Find where the given text appears and provide that cell's center as [x, y] coordinate. 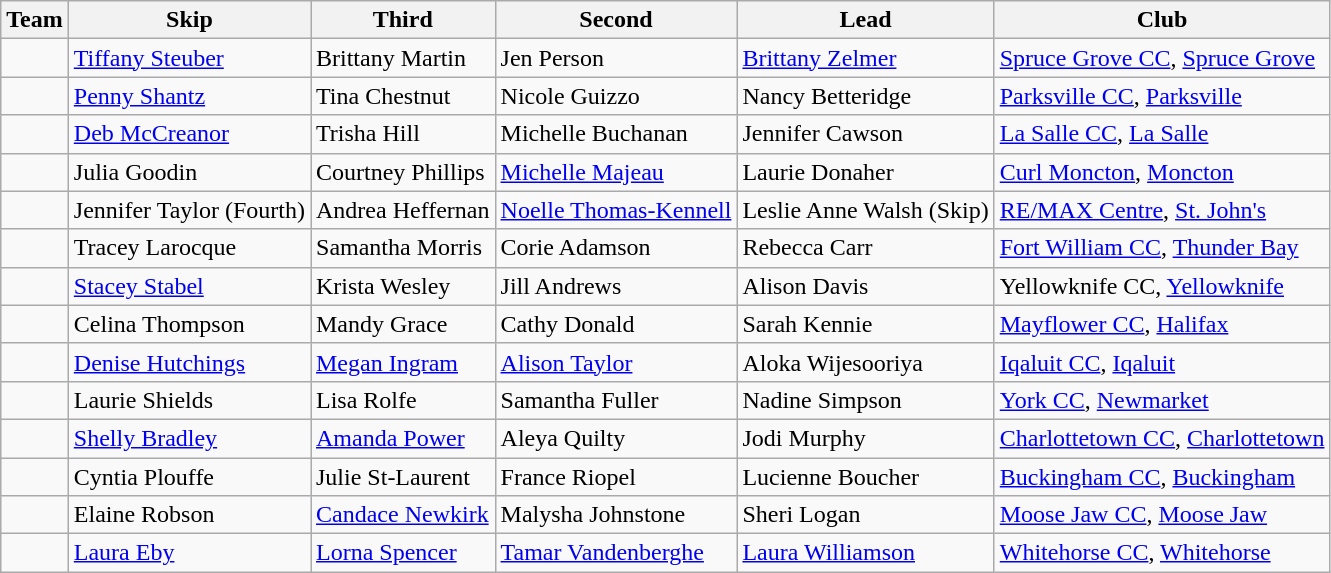
Fort William CC, Thunder Bay [1162, 248]
Amanda Power [402, 438]
Laurie Shields [189, 400]
Elaine Robson [189, 515]
Whitehorse CC, Whitehorse [1162, 553]
Jill Andrews [616, 286]
France Riopel [616, 477]
Leslie Anne Walsh (Skip) [866, 210]
RE/MAX Centre, St. John's [1162, 210]
Celina Thompson [189, 324]
Iqaluit CC, Iqaluit [1162, 362]
Alison Davis [866, 286]
Jen Person [616, 58]
Jodi Murphy [866, 438]
York CC, Newmarket [1162, 400]
Buckingham CC, Buckingham [1162, 477]
Tamar Vandenberghe [616, 553]
Rebecca Carr [866, 248]
Candace Newkirk [402, 515]
Lucienne Boucher [866, 477]
Team [35, 20]
Lorna Spencer [402, 553]
Deb McCreanor [189, 134]
Second [616, 20]
Julie St-Laurent [402, 477]
Trisha Hill [402, 134]
Laurie Donaher [866, 172]
Sarah Kennie [866, 324]
Jennifer Taylor (Fourth) [189, 210]
Cathy Donald [616, 324]
Jennifer Cawson [866, 134]
Laura Williamson [866, 553]
Shelly Bradley [189, 438]
Moose Jaw CC, Moose Jaw [1162, 515]
Laura Eby [189, 553]
Club [1162, 20]
Sheri Logan [866, 515]
Curl Moncton, Moncton [1162, 172]
Tina Chestnut [402, 96]
Stacey Stabel [189, 286]
Brittany Zelmer [866, 58]
Cyntia Plouffe [189, 477]
Denise Hutchings [189, 362]
Skip [189, 20]
Samantha Fuller [616, 400]
Spruce Grove CC, Spruce Grove [1162, 58]
La Salle CC, La Salle [1162, 134]
Tracey Larocque [189, 248]
Nicole Guizzo [616, 96]
Courtney Phillips [402, 172]
Mayflower CC, Halifax [1162, 324]
Third [402, 20]
Lead [866, 20]
Penny Shantz [189, 96]
Michelle Majeau [616, 172]
Alison Taylor [616, 362]
Aloka Wijesooriya [866, 362]
Parksville CC, Parksville [1162, 96]
Tiffany Steuber [189, 58]
Samantha Morris [402, 248]
Andrea Heffernan [402, 210]
Nancy Betteridge [866, 96]
Aleya Quilty [616, 438]
Lisa Rolfe [402, 400]
Mandy Grace [402, 324]
Malysha Johnstone [616, 515]
Noelle Thomas-Kennell [616, 210]
Charlottetown CC, Charlottetown [1162, 438]
Yellowknife CC, Yellowknife [1162, 286]
Michelle Buchanan [616, 134]
Megan Ingram [402, 362]
Brittany Martin [402, 58]
Corie Adamson [616, 248]
Krista Wesley [402, 286]
Julia Goodin [189, 172]
Nadine Simpson [866, 400]
